For the text-containing cell, return its midpoint in (X, Y) coordinate format. 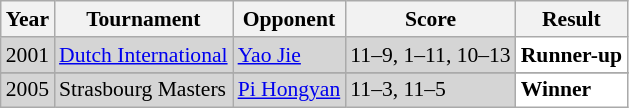
2005 (28, 90)
Score (430, 19)
11–3, 11–5 (430, 90)
11–9, 1–11, 10–13 (430, 55)
Tournament (144, 19)
Yao Jie (290, 55)
Result (572, 19)
Year (28, 19)
Winner (572, 90)
Runner-up (572, 55)
Dutch International (144, 55)
2001 (28, 55)
Strasbourg Masters (144, 90)
Opponent (290, 19)
Pi Hongyan (290, 90)
